Scan for the cell matching the given text and deliver its (X, Y) coordinate at center. 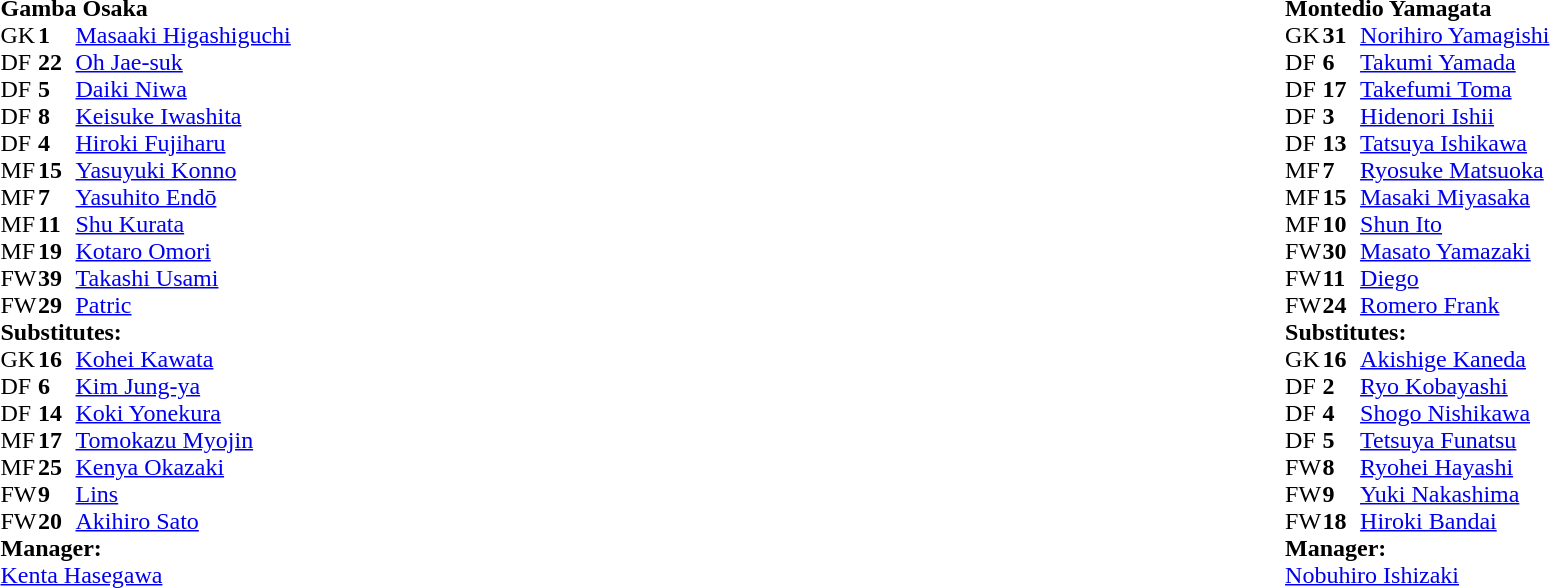
10 (1342, 224)
Hiroki Bandai (1454, 522)
Tomokazu Myojin (184, 440)
Hidenori Ishii (1454, 116)
Kotaro Omori (184, 252)
Shu Kurata (184, 224)
3 (1342, 116)
19 (57, 252)
Tetsuya Funatsu (1454, 440)
Ryosuke Matsuoka (1454, 170)
Daiki Niwa (184, 90)
Romero Frank (1454, 306)
Masaaki Higashiguchi (184, 36)
39 (57, 278)
Shogo Nishikawa (1454, 414)
25 (57, 468)
Norihiro Yamagishi (1454, 36)
13 (1342, 144)
18 (1342, 522)
Yuki Nakashima (1454, 494)
Kenya Okazaki (184, 468)
Yasuhito Endō (184, 198)
Lins (184, 494)
29 (57, 306)
Hiroki Fujiharu (184, 144)
Takefumi Toma (1454, 90)
Kim Jung-ya (184, 386)
1 (57, 36)
Masato Yamazaki (1454, 252)
Takumi Yamada (1454, 62)
Akishige Kaneda (1454, 360)
Shun Ito (1454, 224)
Koki Yonekura (184, 414)
24 (1342, 306)
Patric (184, 306)
2 (1342, 386)
Tatsuya Ishikawa (1454, 144)
14 (57, 414)
Keisuke Iwashita (184, 116)
Ryo Kobayashi (1454, 386)
Oh Jae-suk (184, 62)
Diego (1454, 278)
20 (57, 522)
Takashi Usami (184, 278)
22 (57, 62)
31 (1342, 36)
Yasuyuki Konno (184, 170)
30 (1342, 252)
Ryohei Hayashi (1454, 468)
Akihiro Sato (184, 522)
Masaki Miyasaka (1454, 198)
Kohei Kawata (184, 360)
